From the cell containing the given text, extract its center point as [X, Y] coordinate. 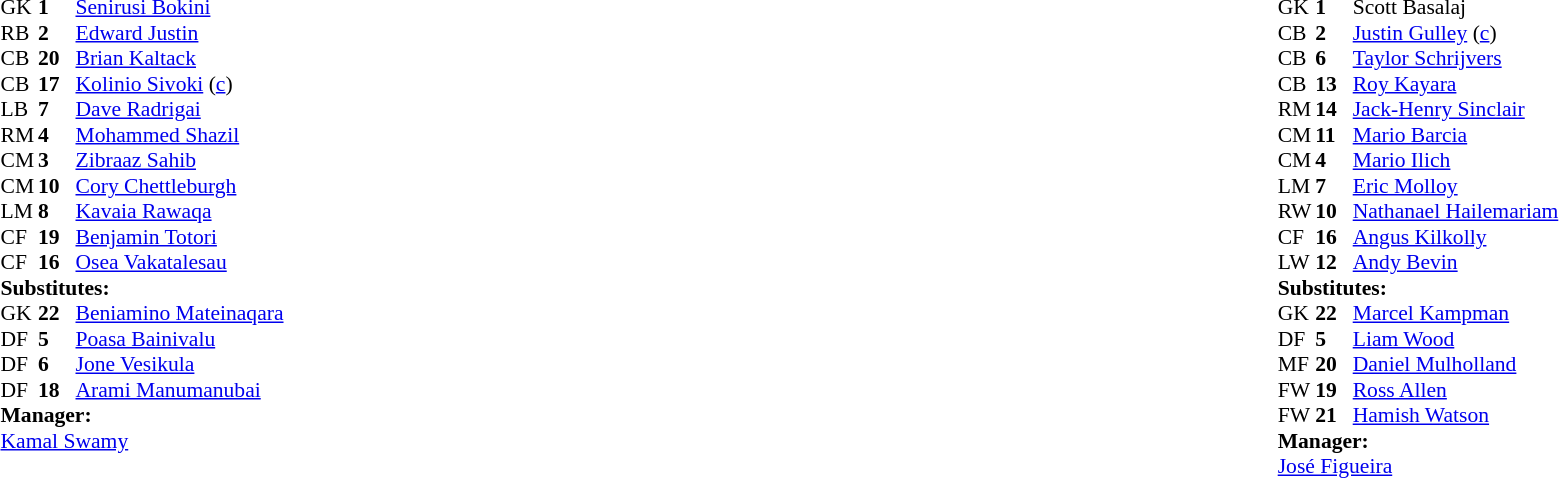
Benjamin Totori [180, 237]
13 [1334, 84]
Taylor Schrijvers [1456, 59]
Jack-Henry Sinclair [1456, 109]
Edward Justin [180, 33]
Zibraaz Sahib [180, 161]
Cory Chettleburgh [180, 186]
21 [1334, 415]
Beniamino Mateinaqara [180, 313]
Angus Kilkolly [1456, 237]
RB [19, 33]
14 [1334, 109]
LW [1297, 263]
Eric Molloy [1456, 186]
Jone Vesikula [180, 365]
8 [57, 211]
Daniel Mulholland [1456, 365]
18 [57, 390]
MF [1297, 365]
Hamish Watson [1456, 415]
11 [1334, 135]
17 [57, 84]
3 [57, 161]
Andy Bevin [1456, 263]
Mario Ilich [1456, 161]
Nathanael Hailemariam [1456, 211]
Justin Gulley (c) [1456, 33]
Ross Allen [1456, 390]
RW [1297, 211]
Arami Manumanubai [180, 390]
Poasa Bainivalu [180, 339]
Osea Vakatalesau [180, 263]
Dave Radrigai [180, 109]
Kavaia Rawaqa [180, 211]
Mohammed Shazil [180, 135]
Liam Wood [1456, 339]
Brian Kaltack [180, 59]
Roy Kayara [1456, 84]
12 [1334, 263]
Marcel Kampman [1456, 313]
Kolinio Sivoki (c) [180, 84]
Kamal Swamy [142, 441]
LB [19, 109]
Mario Barcia [1456, 135]
